Return [X, Y] of the center of cell containing provided text 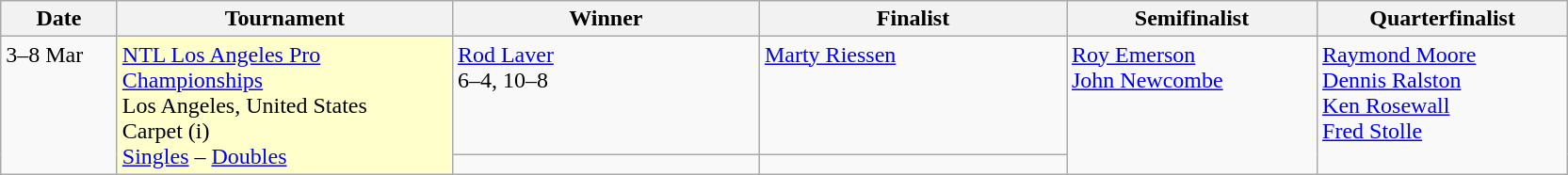
Finalist [913, 19]
Marty Riessen [913, 96]
Semifinalist [1191, 19]
3–8 Mar [59, 105]
Tournament [284, 19]
Roy Emerson John Newcombe [1191, 105]
Quarterfinalist [1443, 19]
NTL Los Angeles Pro ChampionshipsLos Angeles, United States Carpet (i)Singles – Doubles [284, 105]
Date [59, 19]
Winner [606, 19]
Raymond Moore Dennis Ralston Ken Rosewall Fred Stolle [1443, 105]
Rod Laver6–4, 10–8 [606, 96]
